Detect which cell encompasses the target text, then output its (x, y) center coordinate. 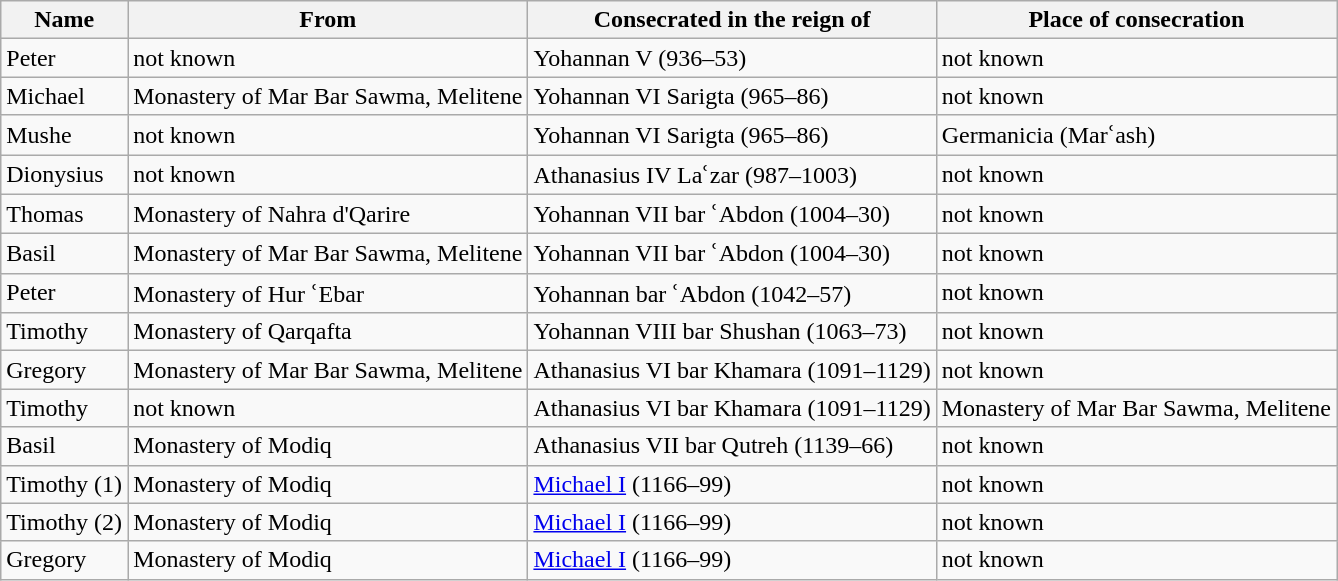
Monastery of Qarqafta (328, 332)
Monastery of Nahra d'Qarire (328, 214)
Mushe (64, 135)
Monastery of Hur ʿEbar (328, 293)
Michael (64, 96)
Timothy (1) (64, 484)
Athanasius VII bar Qutreh (1139–66) (732, 446)
Athanasius IV Laʿzar (987–1003) (732, 174)
Name (64, 20)
Yohannan VIII bar Shushan (1063–73) (732, 332)
Dionysius (64, 174)
From (328, 20)
Germanicia (Marʿash) (1136, 135)
Thomas (64, 214)
Place of consecration (1136, 20)
Yohannan V (936–53) (732, 58)
Yohannan bar ʿAbdon (1042–57) (732, 293)
Consecrated in the reign of (732, 20)
Timothy (2) (64, 522)
